Determine the [x, y] coordinate at the center of the cell enclosing the given text.  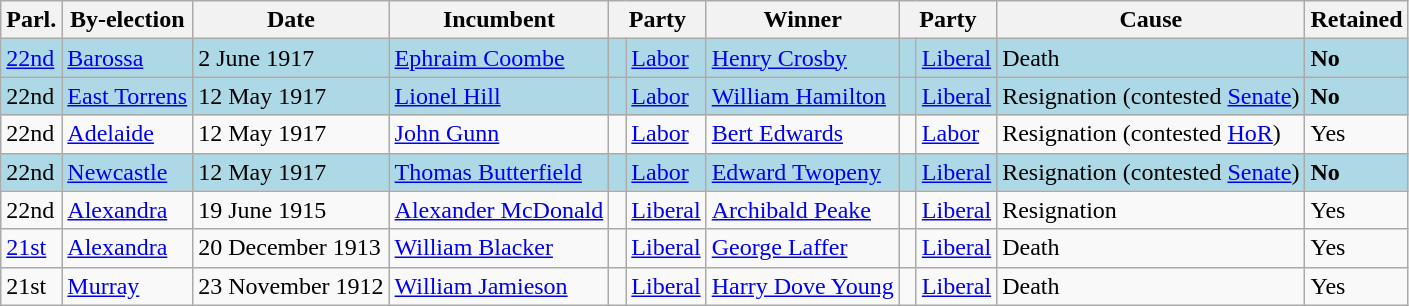
Resignation (contested HoR) [1151, 134]
Alexander McDonald [499, 210]
Cause [1151, 20]
William Hamilton [802, 96]
George Laffer [802, 248]
Harry Dove Young [802, 286]
2 June 1917 [291, 58]
Resignation [1151, 210]
Edward Twopeny [802, 172]
Bert Edwards [802, 134]
William Blacker [499, 248]
23 November 1912 [291, 286]
19 June 1915 [291, 210]
Retained [1356, 20]
Date [291, 20]
Newcastle [128, 172]
Henry Crosby [802, 58]
Ephraim Coombe [499, 58]
Murray [128, 286]
By-election [128, 20]
Lionel Hill [499, 96]
Incumbent [499, 20]
Barossa [128, 58]
Thomas Butterfield [499, 172]
20 December 1913 [291, 248]
Winner [802, 20]
Parl. [32, 20]
Adelaide [128, 134]
Archibald Peake [802, 210]
John Gunn [499, 134]
East Torrens [128, 96]
William Jamieson [499, 286]
